Capture the cell that displays the provided text and extract its [X, Y] central coordinate. 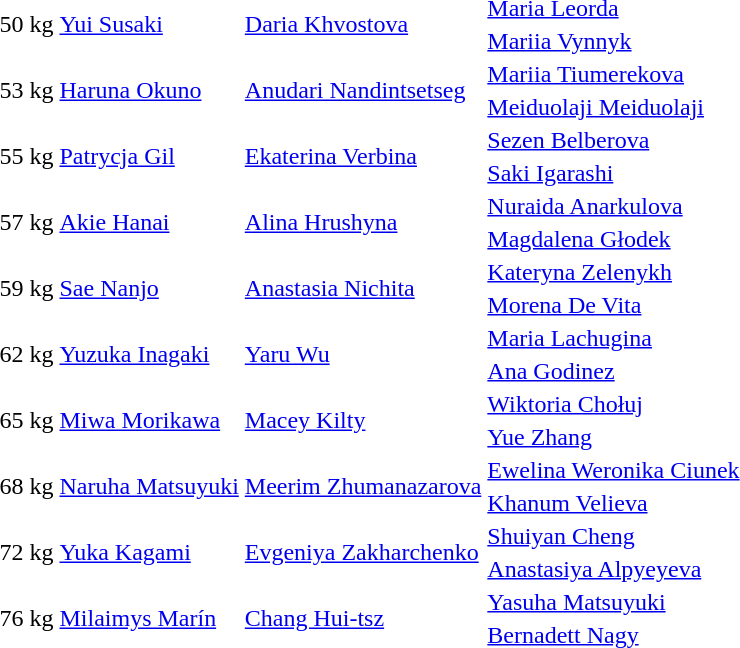
Evgeniya Zakharchenko [363, 552]
Sae Nanjo [149, 288]
Alina Hrushyna [363, 222]
Naruha Matsuyuki [149, 486]
Patrycja Gil [149, 156]
Haruna Okuno [149, 90]
Miwa Morikawa [149, 420]
Anastasia Nichita [363, 288]
Yuzuka Inagaki [149, 354]
Ekaterina Verbina [363, 156]
Meerim Zhumanazarova [363, 486]
Yaru Wu [363, 354]
Macey Kilty [363, 420]
Yuka Kagami [149, 552]
Akie Hanai [149, 222]
Anudari Nandintsetseg [363, 90]
